Locate the cell with the specified text and output its (X, Y) center coordinate. 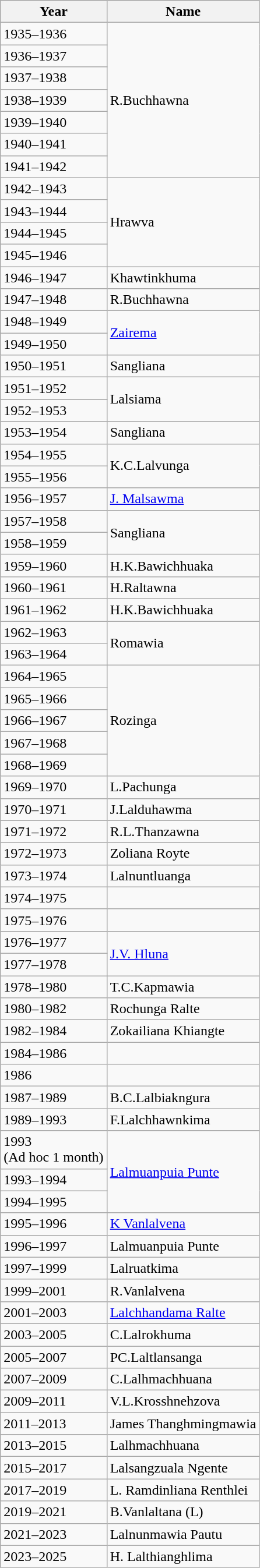
1946–1947 (54, 278)
2015–2017 (54, 1468)
1976–1977 (54, 942)
H. Lalthianghlima (183, 1556)
2011–2013 (54, 1424)
Zokailiana Khiangte (183, 1031)
1954–1955 (54, 455)
Lalnunmawia Pautu (183, 1534)
1970–1971 (54, 809)
1948–1949 (54, 322)
2007–2009 (54, 1379)
Zairema (183, 333)
1949–1950 (54, 344)
1957–1958 (54, 521)
B.C.Lalbiakngura (183, 1098)
R.L.Thanzawna (183, 831)
1978–1980 (54, 987)
1951–1952 (54, 388)
1944–1945 (54, 233)
1987–1989 (54, 1098)
1975–1976 (54, 920)
1965–1966 (54, 699)
1966–1967 (54, 721)
1980–1982 (54, 1009)
2009–2011 (54, 1401)
2023–2025 (54, 1556)
1982–1984 (54, 1031)
1977–1978 (54, 964)
C.Lalrokhuma (183, 1335)
1945–1946 (54, 255)
1956–1957 (54, 499)
Year (54, 12)
Name (183, 12)
2017–2019 (54, 1490)
1993–1994 (54, 1180)
1993(Ad hoc 1 month) (54, 1149)
1935–1936 (54, 34)
2013–2015 (54, 1446)
1950–1951 (54, 366)
1940–1941 (54, 144)
1972–1973 (54, 854)
Hrawva (183, 222)
1960–1961 (54, 587)
F.Lalchhawnkima (183, 1120)
J.V. Hluna (183, 953)
1964–1965 (54, 677)
2019–2021 (54, 1512)
Rochunga Ralte (183, 1009)
Khawtinkhuma (183, 278)
J. Malsawma (183, 499)
2001–2003 (54, 1312)
1996–1997 (54, 1246)
1994–1995 (54, 1202)
1947–1948 (54, 300)
1967–1968 (54, 743)
L.Pachunga (183, 787)
1995–1996 (54, 1224)
Rozinga (183, 721)
T.C.Kapmawia (183, 987)
1971–1972 (54, 831)
1937–1938 (54, 78)
Zoliana Royte (183, 854)
1969–1970 (54, 787)
1941–1942 (54, 167)
1952–1953 (54, 410)
1962–1963 (54, 632)
1989–1993 (54, 1120)
1936–1937 (54, 56)
PC.Laltlansanga (183, 1357)
Lalsiama (183, 399)
L. Ramdinliana Renthlei (183, 1490)
C.Lalhmachhuana (183, 1379)
1986 (54, 1075)
1943–1944 (54, 211)
1974–1975 (54, 898)
1942–1943 (54, 189)
Lalsangzuala Ngente (183, 1468)
1961–1962 (54, 610)
1958–1959 (54, 543)
Lalruatkima (183, 1268)
K.C.Lalvunga (183, 466)
Lalchhandama Ralte (183, 1312)
J.Lalduhawma (183, 809)
2003–2005 (54, 1335)
B.Vanlaltana (L) (183, 1512)
1973–1974 (54, 876)
K Vanlalvena (183, 1224)
V.L.Krosshnehzova (183, 1401)
Lalhmachhuana (183, 1446)
1939–1940 (54, 122)
1997–1999 (54, 1268)
2005–2007 (54, 1357)
Romawia (183, 643)
Lalnuntluanga (183, 876)
1984–1986 (54, 1053)
1968–1969 (54, 765)
R.Vanlalvena (183, 1290)
1955–1956 (54, 477)
1959–1960 (54, 565)
H.Raltawna (183, 587)
1999–2001 (54, 1290)
1953–1954 (54, 433)
1938–1939 (54, 100)
1963–1964 (54, 654)
James Thanghmingmawia (183, 1424)
2021–2023 (54, 1534)
